Output the [X, Y] coordinate of the center of the cell containing the given text.  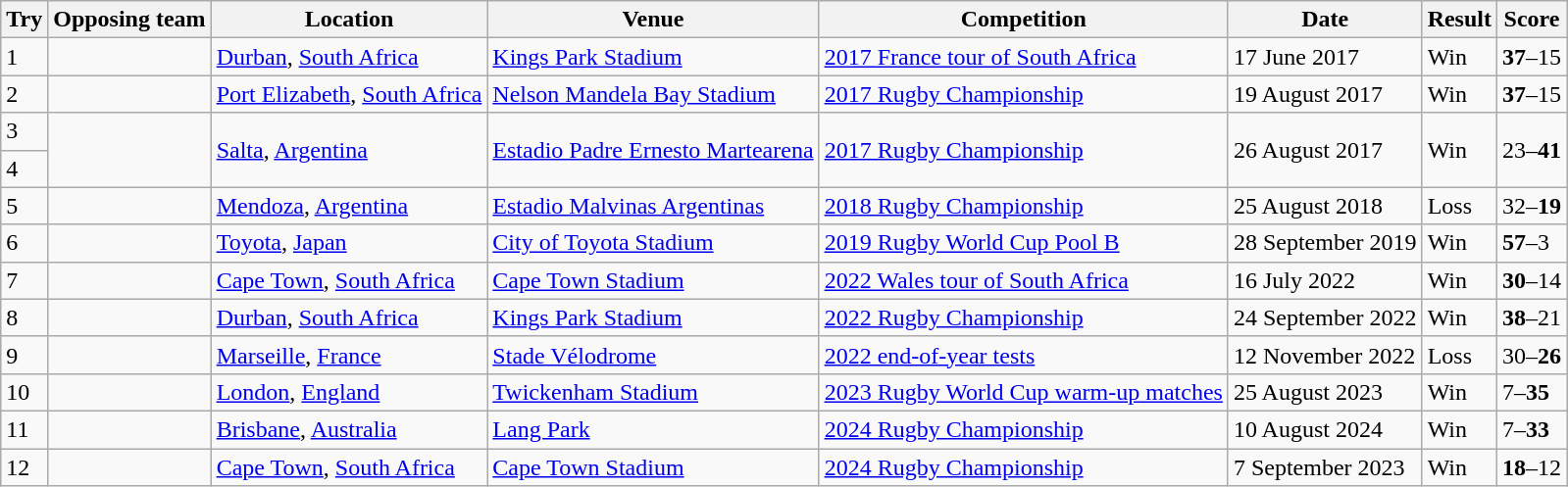
Marseille, France [349, 355]
57–3 [1532, 243]
25 August 2023 [1325, 392]
2017 France tour of South Africa [1024, 57]
Mendoza, Argentina [349, 206]
5 [25, 206]
Toyota, Japan [349, 243]
12 [25, 467]
Port Elizabeth, South Africa [349, 94]
9 [25, 355]
17 June 2017 [1325, 57]
Try [25, 20]
8 [25, 317]
2022 end-of-year tests [1024, 355]
32–19 [1532, 206]
Stade Vélodrome [653, 355]
2023 Rugby World Cup warm-up matches [1024, 392]
18–12 [1532, 467]
Lang Park [653, 429]
2018 Rugby Championship [1024, 206]
1 [25, 57]
City of Toyota Stadium [653, 243]
2 [25, 94]
10 [25, 392]
23–41 [1532, 150]
7 September 2023 [1325, 467]
Brisbane, Australia [349, 429]
7 [25, 280]
Salta, Argentina [349, 150]
2022 Wales tour of South Africa [1024, 280]
26 August 2017 [1325, 150]
12 November 2022 [1325, 355]
10 August 2024 [1325, 429]
6 [25, 243]
2019 Rugby World Cup Pool B [1024, 243]
16 July 2022 [1325, 280]
Location [349, 20]
Nelson Mandela Bay Stadium [653, 94]
25 August 2018 [1325, 206]
London, England [349, 392]
30–26 [1532, 355]
19 August 2017 [1325, 94]
Date [1325, 20]
Score [1532, 20]
Twickenham Stadium [653, 392]
Venue [653, 20]
38–21 [1532, 317]
11 [25, 429]
4 [25, 169]
Opposing team [129, 20]
24 September 2022 [1325, 317]
Estadio Malvinas Argentinas [653, 206]
Competition [1024, 20]
28 September 2019 [1325, 243]
7–35 [1532, 392]
Result [1459, 20]
2022 Rugby Championship [1024, 317]
7–33 [1532, 429]
3 [25, 131]
Estadio Padre Ernesto Martearena [653, 150]
30–14 [1532, 280]
